Detect which cell encompasses the target text, then output its [X, Y] center coordinate. 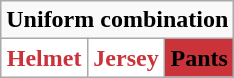
Pants [200, 58]
Jersey [126, 58]
Uniform combination [118, 20]
Helmet [44, 58]
